Pinpoint the cell where the given text exists, returning its (x, y) midpoint coordinate. 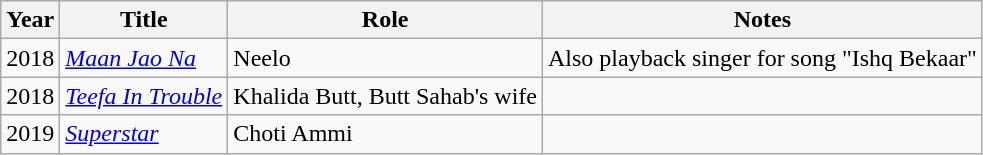
Teefa In Trouble (144, 96)
Neelo (386, 58)
Title (144, 20)
2019 (30, 134)
Maan Jao Na (144, 58)
Khalida Butt, Butt Sahab's wife (386, 96)
Role (386, 20)
Choti Ammi (386, 134)
Also playback singer for song "Ishq Bekaar" (762, 58)
Notes (762, 20)
Year (30, 20)
Superstar (144, 134)
